Extract the (X, Y) coordinate from the center of the cell holding the provided text.  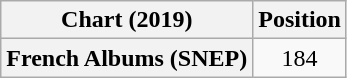
Position (300, 20)
French Albums (SNEP) (127, 58)
Chart (2019) (127, 20)
184 (300, 58)
